Extract the (x, y) coordinate from the center of the cell holding the provided text.  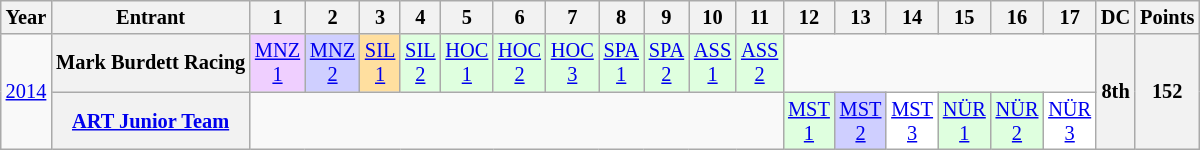
Points (1167, 17)
NÜR2 (1018, 121)
17 (1070, 17)
Mark Burdett Racing (150, 63)
6 (520, 17)
4 (420, 17)
ASS2 (760, 63)
SPA2 (666, 63)
3 (380, 17)
2014 (26, 92)
MST3 (912, 121)
DC (1116, 17)
5 (466, 17)
2 (332, 17)
MNZ1 (278, 63)
14 (912, 17)
15 (964, 17)
SPA1 (622, 63)
16 (1018, 17)
13 (861, 17)
8 (622, 17)
8th (1116, 92)
MST1 (809, 121)
NÜR3 (1070, 121)
ART Junior Team (150, 121)
9 (666, 17)
HOC2 (520, 63)
Year (26, 17)
HOC3 (572, 63)
SIL1 (380, 63)
12 (809, 17)
152 (1167, 92)
SIL2 (420, 63)
MST2 (861, 121)
ASS1 (712, 63)
Entrant (150, 17)
HOC1 (466, 63)
NÜR1 (964, 121)
10 (712, 17)
MNZ2 (332, 63)
7 (572, 17)
11 (760, 17)
1 (278, 17)
